Return (X, Y) of the center of cell containing provided text 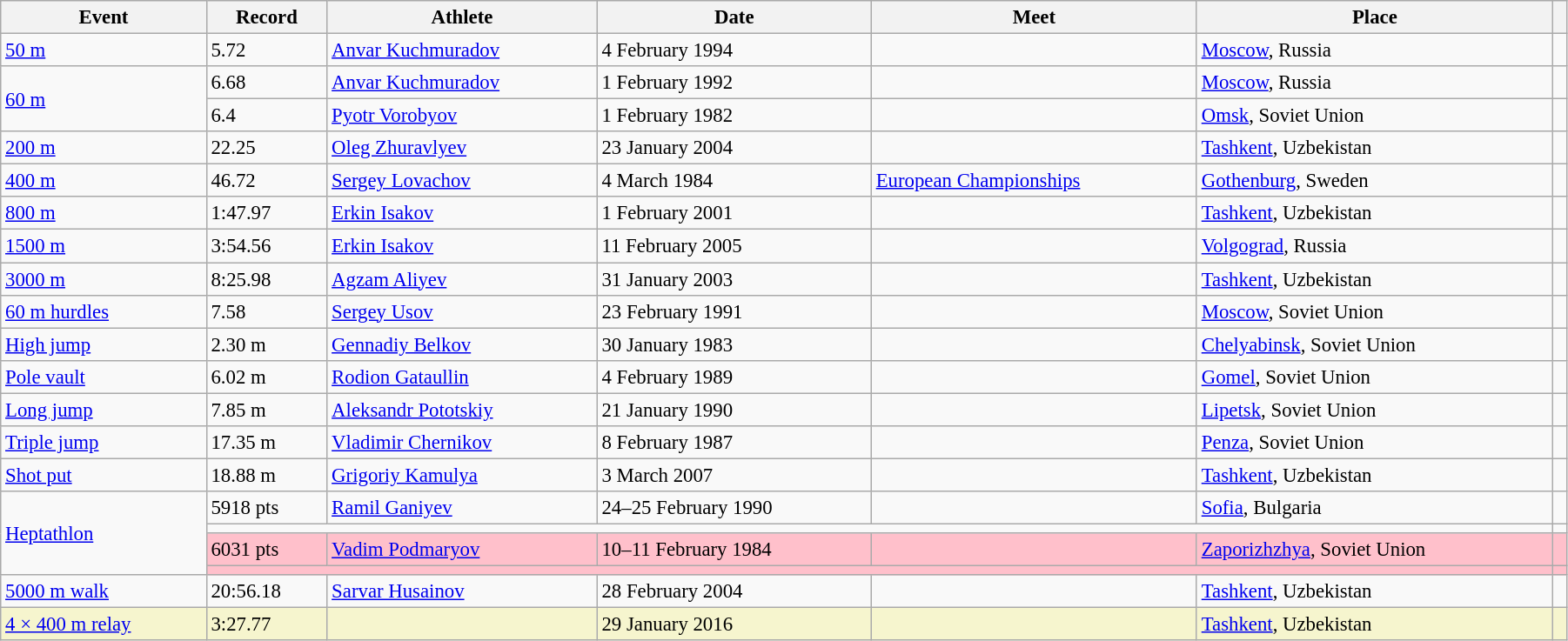
21 January 1990 (734, 410)
4 March 1984 (734, 181)
Gomel, Soviet Union (1375, 377)
20:56.18 (266, 591)
3000 m (104, 279)
10–11 February 1984 (734, 550)
3 March 2007 (734, 475)
Sergey Lovachov (462, 181)
800 m (104, 213)
50 m (104, 50)
Moscow, Soviet Union (1375, 311)
1 February 2001 (734, 213)
6031 pts (266, 550)
Triple jump (104, 443)
Oleg Zhuravlyev (462, 148)
European Championships (1034, 181)
1 February 1982 (734, 116)
1 February 1992 (734, 83)
Athlete (462, 17)
30 January 1983 (734, 344)
Sarvar Husainov (462, 591)
60 m hurdles (104, 311)
Chelyabinsk, Soviet Union (1375, 344)
Vadim Podmaryov (462, 550)
23 February 1991 (734, 311)
18.88 m (266, 475)
60 m (104, 99)
4 February 1994 (734, 50)
Sofia, Bulgaria (1375, 508)
17.35 m (266, 443)
4 × 400 m relay (104, 624)
Aleksandr Pototskiy (462, 410)
Rodion Gataullin (462, 377)
Vladimir Chernikov (462, 443)
Date (734, 17)
6.68 (266, 83)
2.30 m (266, 344)
Meet (1034, 17)
31 January 2003 (734, 279)
Long jump (104, 410)
Penza, Soviet Union (1375, 443)
Omsk, Soviet Union (1375, 116)
23 January 2004 (734, 148)
8 February 1987 (734, 443)
3:54.56 (266, 246)
Volgograd, Russia (1375, 246)
400 m (104, 181)
11 February 2005 (734, 246)
5918 pts (266, 508)
3:27.77 (266, 624)
Pole vault (104, 377)
Pyotr Vorobyov (462, 116)
Heptathlon (104, 533)
Event (104, 17)
5000 m walk (104, 591)
Grigoriy Kamulya (462, 475)
Gothenburg, Sweden (1375, 181)
22.25 (266, 148)
46.72 (266, 181)
28 February 2004 (734, 591)
7.58 (266, 311)
Place (1375, 17)
Ramil Ganiyev (462, 508)
29 January 2016 (734, 624)
Lipetsk, Soviet Union (1375, 410)
7.85 m (266, 410)
Gennadiy Belkov (462, 344)
High jump (104, 344)
4 February 1989 (734, 377)
5.72 (266, 50)
6.02 m (266, 377)
200 m (104, 148)
6.4 (266, 116)
8:25.98 (266, 279)
Shot put (104, 475)
Zaporizhzhya, Soviet Union (1375, 550)
Agzam Aliyev (462, 279)
Record (266, 17)
24–25 February 1990 (734, 508)
Sergey Usov (462, 311)
1:47.97 (266, 213)
1500 m (104, 246)
